Pinpoint the cell where the given text exists, returning its [x, y] midpoint coordinate. 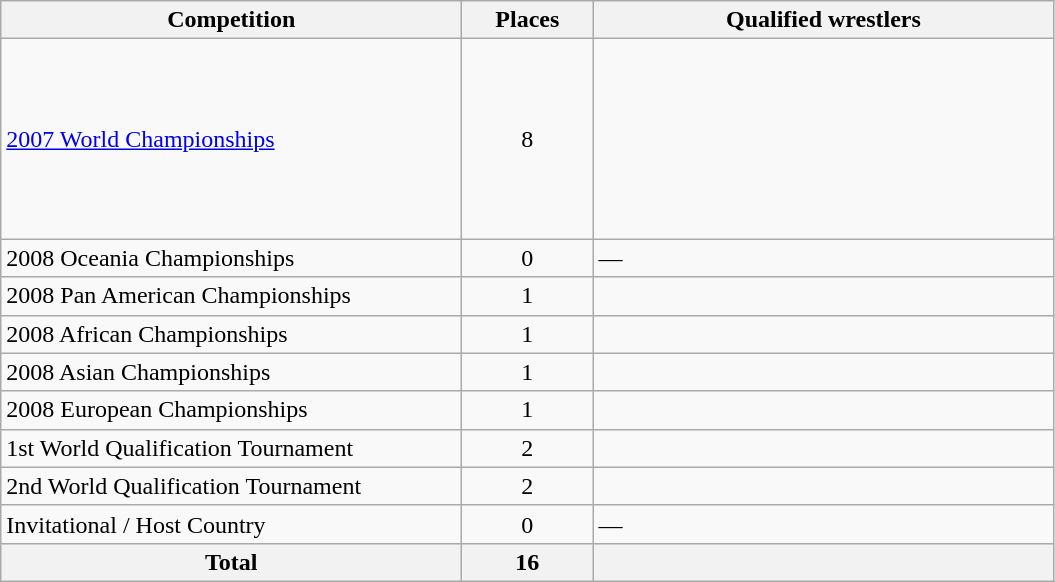
2008 African Championships [232, 334]
2008 European Championships [232, 410]
1st World Qualification Tournament [232, 448]
Competition [232, 20]
8 [528, 139]
2008 Asian Championships [232, 372]
2nd World Qualification Tournament [232, 486]
Total [232, 562]
2008 Oceania Championships [232, 258]
16 [528, 562]
2008 Pan American Championships [232, 296]
Places [528, 20]
2007 World Championships [232, 139]
Invitational / Host Country [232, 524]
Qualified wrestlers [824, 20]
